Identify which cell holds the provided text, then report its (x, y) central coordinate. 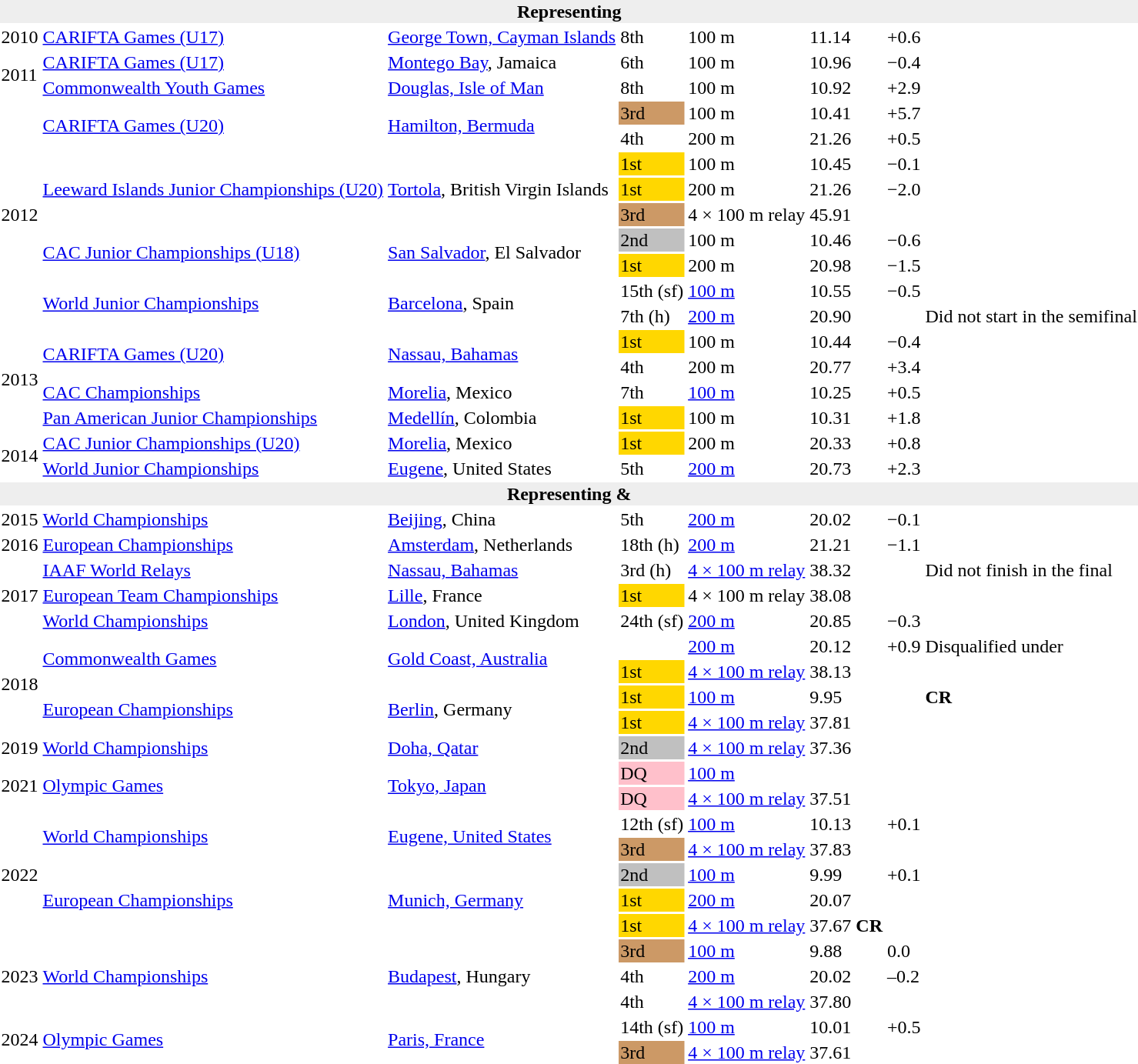
20.98 (846, 265)
14th (sf) (652, 1027)
38.32 (846, 570)
Hamilton, Bermuda (502, 126)
20.73 (846, 469)
Amsterdam, Netherlands (502, 545)
2013 (20, 380)
10.13 (846, 824)
7th (652, 392)
Disqualified under (1031, 646)
+1.8 (903, 418)
−0.3 (903, 621)
2011 (20, 75)
10.44 (846, 342)
10.41 (846, 113)
24th (sf) (652, 621)
+3.4 (903, 367)
12th (sf) (652, 824)
2010 (20, 37)
CAC Junior Championships (U20) (213, 443)
−0.6 (903, 240)
+2.9 (903, 88)
10.45 (846, 164)
20.12 (846, 646)
20.85 (846, 621)
+0.6 (903, 37)
37.67 CR (846, 926)
+2.3 (903, 469)
6th (652, 62)
Montego Bay, Jamaica (502, 62)
Munich, Germany (502, 900)
Did not finish in the final (1031, 570)
37.36 (846, 748)
10.92 (846, 88)
Doha, Qatar (502, 748)
Beijing, China (502, 519)
Berlin, Germany (502, 709)
9.99 (846, 875)
2021 (20, 786)
Paris, France (502, 1040)
2019 (20, 748)
CAC Junior Championships (U18) (213, 252)
37.83 (846, 849)
37.81 (846, 722)
IAAF World Relays (213, 570)
−2.0 (903, 189)
Douglas, Isle of Man (502, 88)
2015 (20, 519)
20.90 (846, 316)
Representing & (569, 494)
Medellín, Colombia (502, 418)
+0.9 (903, 646)
2017 (20, 595)
21.21 (846, 545)
2022 (20, 875)
20.77 (846, 367)
38.13 (846, 672)
45.91 (846, 215)
Gold Coast, Australia (502, 659)
San Salvador, El Salvador (502, 252)
George Town, Cayman Islands (502, 37)
Lille, France (502, 595)
20.07 (846, 900)
10.01 (846, 1027)
Pan American Junior Championships (213, 418)
20.33 (846, 443)
18th (h) (652, 545)
Commonwealth Youth Games (213, 88)
10.46 (846, 240)
−1.5 (903, 265)
European Team Championships (213, 595)
CR (1031, 697)
11.14 (846, 37)
–0.2 (903, 976)
10.96 (846, 62)
Budapest, Hungary (502, 976)
10.55 (846, 291)
−1.1 (903, 545)
2023 (20, 976)
0.0 (903, 951)
−0.5 (903, 291)
2014 (20, 455)
Tortola, British Virgin Islands (502, 189)
2012 (20, 215)
Tokyo, Japan (502, 786)
London, United Kingdom (502, 621)
2024 (20, 1040)
38.08 (846, 595)
10.31 (846, 418)
9.95 (846, 697)
3rd (h) (652, 570)
37.80 (846, 1002)
Leeward Islands Junior Championships (U20) (213, 189)
+5.7 (903, 113)
CAC Championships (213, 392)
Commonwealth Games (213, 659)
2016 (20, 545)
7th (h) (652, 316)
37.61 (846, 1052)
+0.8 (903, 443)
10.25 (846, 392)
9.88 (846, 951)
15th (sf) (652, 291)
Representing (569, 12)
Did not start in the semifinal (1031, 316)
37.51 (846, 799)
2018 (20, 685)
Barcelona, Spain (502, 303)
